Scan for the cell matching the given text and deliver its [X, Y] coordinate at center. 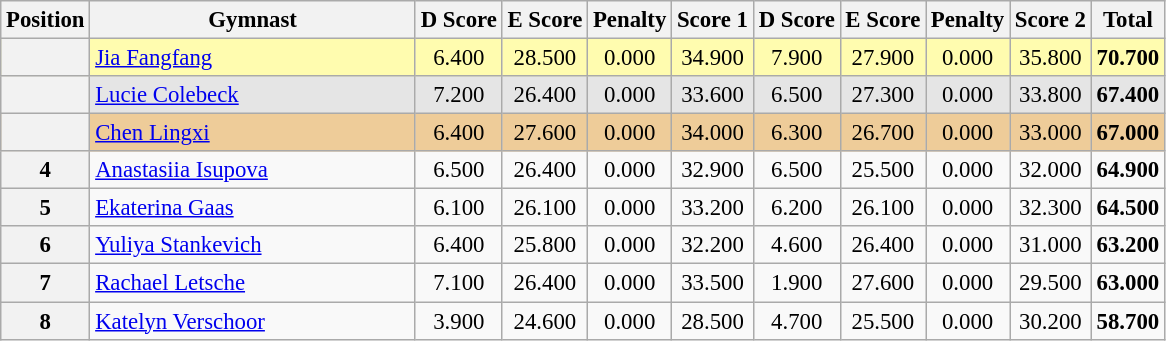
27.300 [882, 95]
Rachael Letsche [253, 283]
Yuliya Stankevich [253, 245]
Gymnast [253, 20]
7 [46, 283]
34.900 [713, 58]
64.500 [1128, 208]
58.700 [1128, 321]
30.200 [1051, 321]
7.100 [458, 283]
27.900 [882, 58]
Position [46, 20]
Ekaterina Gaas [253, 208]
8 [46, 321]
33.200 [713, 208]
7.200 [458, 95]
Score 2 [1051, 20]
4.700 [796, 321]
29.500 [1051, 283]
32.200 [713, 245]
6.200 [796, 208]
3.900 [458, 321]
Chen Lingxi [253, 133]
70.700 [1128, 58]
4.600 [796, 245]
34.000 [713, 133]
63.200 [1128, 245]
32.300 [1051, 208]
7.900 [796, 58]
1.900 [796, 283]
31.000 [1051, 245]
25.800 [544, 245]
Katelyn Verschoor [253, 321]
67.400 [1128, 95]
Jia Fangfang [253, 58]
6.300 [796, 133]
Anastasiia Isupova [253, 170]
26.700 [882, 133]
67.000 [1128, 133]
32.000 [1051, 170]
Lucie Colebeck [253, 95]
5 [46, 208]
4 [46, 170]
35.800 [1051, 58]
33.600 [713, 95]
32.900 [713, 170]
64.900 [1128, 170]
6 [46, 245]
6.100 [458, 208]
24.600 [544, 321]
33.500 [713, 283]
Score 1 [713, 20]
33.800 [1051, 95]
63.000 [1128, 283]
Total [1128, 20]
33.000 [1051, 133]
